Find where the given text appears and provide that cell's center as [X, Y] coordinate. 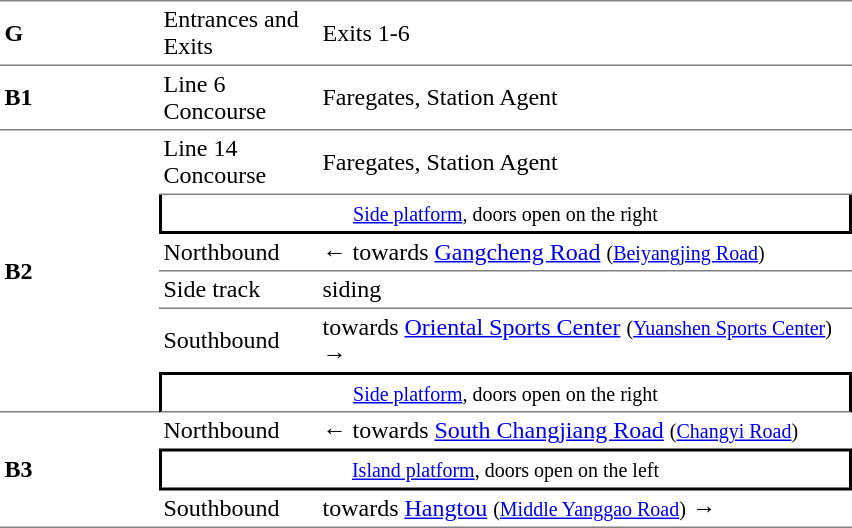
B2 [80, 271]
siding [585, 291]
Side track [238, 291]
Island platform, doors open on the left [506, 469]
← towards South Changjiang Road (Changyi Road) [585, 430]
B3 [80, 470]
G [80, 33]
B1 [80, 98]
towards Hangtou (Middle Yanggao Road) → [585, 509]
Line 14 Concourse [238, 162]
towards Oriental Sports Center (Yuanshen Sports Center) → [585, 340]
Entrances and Exits [238, 33]
Exits 1-6 [585, 33]
Line 6 Concourse [238, 98]
← towards Gangcheng Road (Beiyangjing Road) [585, 253]
